Provide the [X, Y] coordinate of the cell's center where the given text is located.  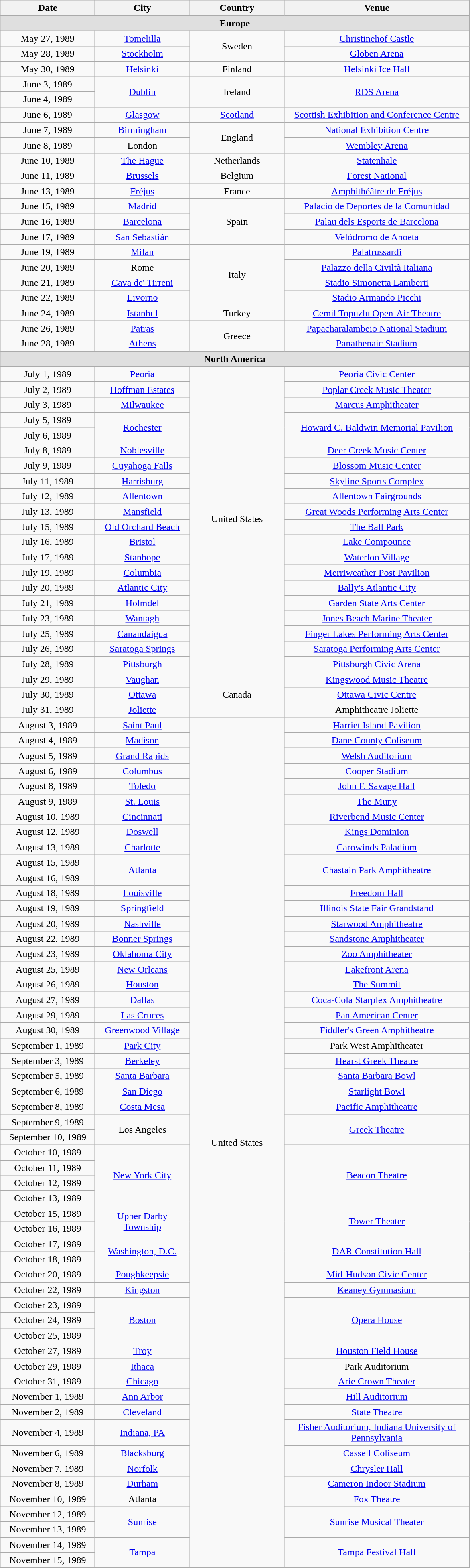
July 26, 1989 [48, 649]
Stadio Armando Picchi [377, 298]
Milan [142, 252]
Cuyahoga Falls [142, 466]
June 16, 1989 [48, 222]
Ann Arbor [142, 1396]
October 22, 1989 [48, 1290]
September 8, 1989 [48, 1107]
June 7, 1989 [48, 130]
Starlight Bowl [377, 1091]
Berkeley [142, 1061]
Athens [142, 344]
July 6, 1989 [48, 435]
Pacific Amphitheatre [377, 1107]
St. Louis [142, 801]
August 29, 1989 [48, 1015]
November 13, 1989 [48, 1530]
Pittsburgh Civic Arena [377, 664]
Merriweather Post Pavilion [377, 573]
Park Auditorium [377, 1366]
Nashville [142, 923]
New Orleans [142, 969]
June 26, 1989 [48, 328]
Statenhale [377, 160]
Dane County Coliseum [377, 741]
July 9, 1989 [48, 466]
November 12, 1989 [48, 1514]
Mid-Hudson Civic Center [377, 1275]
Netherlands [237, 160]
June 21, 1989 [48, 283]
Chastain Park Amphitheatre [377, 870]
Cava de' Tirreni [142, 283]
Arie Crown Theater [377, 1381]
Sweden [237, 46]
Velódromo de Anoeta [377, 237]
London [142, 145]
August 12, 1989 [48, 832]
July 29, 1989 [48, 680]
October 20, 1989 [48, 1275]
Harrisburg [142, 481]
Pittsburgh [142, 664]
France [237, 191]
Fox Theatre [377, 1499]
Chrysler Hall [377, 1469]
Finger Lakes Performing Arts Center [377, 633]
August 3, 1989 [48, 725]
July 25, 1989 [48, 633]
Stockholm [142, 54]
Toledo [142, 786]
October 27, 1989 [48, 1351]
Turkey [237, 313]
July 8, 1989 [48, 451]
Bally's Atlantic City [377, 588]
Howard C. Baldwin Memorial Pavilion [377, 427]
Palacio de Deportes de la Comunidad [377, 206]
September 10, 1989 [48, 1137]
October 18, 1989 [48, 1259]
Stadio Simonetta Lamberti [377, 283]
October 23, 1989 [48, 1305]
Fréjus [142, 191]
November 15, 1989 [48, 1560]
October 31, 1989 [48, 1381]
Papacharalambeio National Stadium [377, 328]
Sunrise Musical Theater [377, 1522]
Birmingham [142, 130]
Blacksburg [142, 1453]
June 28, 1989 [48, 344]
Date [48, 8]
November 2, 1989 [48, 1412]
Park City [142, 1046]
Cemil Topuzlu Open-Air Theatre [377, 313]
Durham [142, 1484]
Italy [237, 275]
Atlantic City [142, 588]
September 5, 1989 [48, 1076]
May 27, 1989 [48, 38]
Bonner Springs [142, 939]
September 1, 1989 [48, 1046]
The Hague [142, 160]
August 15, 1989 [48, 862]
John F. Savage Hall [377, 786]
Riverbend Music Center [377, 817]
November 14, 1989 [48, 1545]
Cassell Coliseum [377, 1453]
November 10, 1989 [48, 1499]
Cooper Stadium [377, 771]
June 24, 1989 [48, 313]
Houston [142, 985]
June 15, 1989 [48, 206]
November 1, 1989 [48, 1396]
Brussels [142, 176]
Noblesville [142, 451]
Helsinki [142, 69]
July 28, 1989 [48, 664]
Scotland [237, 115]
Rome [142, 267]
Beacon Theatre [377, 1175]
August 8, 1989 [48, 786]
August 18, 1989 [48, 893]
August 6, 1989 [48, 771]
Canada [237, 695]
October 24, 1989 [48, 1320]
Spain [237, 222]
August 13, 1989 [48, 847]
July 1, 1989 [48, 374]
August 10, 1989 [48, 817]
November 4, 1989 [48, 1433]
Fisher Auditorium, Indiana University of Pennsylvania [377, 1433]
Oklahoma City [142, 954]
August 16, 1989 [48, 878]
September 3, 1989 [48, 1061]
England [237, 138]
Poughkeepsie [142, 1275]
August 30, 1989 [48, 1030]
Saratoga Springs [142, 649]
October 10, 1989 [48, 1152]
Los Angeles [142, 1129]
July 13, 1989 [48, 512]
Costa Mesa [142, 1107]
August 25, 1989 [48, 969]
Milwaukee [142, 405]
October 11, 1989 [48, 1168]
Peoria Civic Center [377, 374]
Tampa Festival Hall [377, 1552]
DAR Constitution Hall [377, 1252]
August 26, 1989 [48, 985]
Zoo Amphitheater [377, 954]
Charlotte [142, 847]
June 3, 1989 [48, 84]
Columbus [142, 771]
Allentown Fairgrounds [377, 496]
New York City [142, 1175]
Las Cruces [142, 1015]
Welsh Auditorium [377, 756]
Greece [237, 336]
August 19, 1989 [48, 908]
Helsinki Ice Hall [377, 69]
City [142, 8]
Marcus Amphitheater [377, 405]
June 4, 1989 [48, 99]
Lakefront Arena [377, 969]
Great Woods Performing Arts Center [377, 512]
June 13, 1989 [48, 191]
October 12, 1989 [48, 1183]
November 6, 1989 [48, 1453]
Blossom Music Center [377, 466]
Cameron Indoor Stadium [377, 1484]
Canandaigua [142, 633]
October 15, 1989 [48, 1214]
July 31, 1989 [48, 710]
Saint Paul [142, 725]
June 17, 1989 [48, 237]
Madrid [142, 206]
Globen Arena [377, 54]
September 6, 1989 [48, 1091]
July 2, 1989 [48, 389]
Christinehof Castle [377, 38]
Kingston [142, 1290]
Kings Dominion [377, 832]
Keaney Gymnasium [377, 1290]
Troy [142, 1351]
Sandstone Amphitheater [377, 939]
Deer Creek Music Center [377, 451]
Doswell [142, 832]
October 17, 1989 [48, 1244]
Cincinnati [142, 817]
Venue [377, 8]
Springfield [142, 908]
Holmdel [142, 603]
Ithaca [142, 1366]
RDS Arena [377, 92]
Mansfield [142, 512]
Hearst Greek Theatre [377, 1061]
Patras [142, 328]
Palazzo della Civiltà Italiana [377, 267]
July 3, 1989 [48, 405]
July 23, 1989 [48, 618]
Poplar Creek Music Theater [377, 389]
July 16, 1989 [48, 542]
Stanhope [142, 557]
The Summit [377, 985]
Upper Darby Township [142, 1221]
July 20, 1989 [48, 588]
State Theatre [377, 1412]
Norfolk [142, 1469]
The Ball Park [377, 527]
Kingswood Music Theatre [377, 680]
Istanbul [142, 313]
July 17, 1989 [48, 557]
Finland [237, 69]
Amphithéâtre de Fréjus [377, 191]
Forest National [377, 176]
November 8, 1989 [48, 1484]
Europe [235, 23]
October 29, 1989 [48, 1366]
Hoffman Estates [142, 389]
July 12, 1989 [48, 496]
August 20, 1989 [48, 923]
Tampa [142, 1552]
Freedom Hall [377, 893]
Hill Auditorium [377, 1396]
Santa Barbara Bowl [377, 1076]
Ottawa [142, 695]
Santa Barbara [142, 1076]
Joliette [142, 710]
June 11, 1989 [48, 176]
Grand Rapids [142, 756]
Opera House [377, 1320]
Lake Compounce [377, 542]
June 10, 1989 [48, 160]
October 25, 1989 [48, 1335]
Tower Theater [377, 1221]
Boston [142, 1320]
San Sebastián [142, 237]
July 19, 1989 [48, 573]
November 7, 1989 [48, 1469]
Illinois State Fair Grandstand [377, 908]
Palatrussardi [377, 252]
Barcelona [142, 222]
June 6, 1989 [48, 115]
Wembley Arena [377, 145]
July 30, 1989 [48, 695]
July 11, 1989 [48, 481]
Country [237, 8]
June 8, 1989 [48, 145]
May 30, 1989 [48, 69]
The Muny [377, 801]
Park West Amphitheater [377, 1046]
Belgium [237, 176]
Carowinds Paladium [377, 847]
September 9, 1989 [48, 1122]
October 13, 1989 [48, 1198]
Peoria [142, 374]
June 19, 1989 [48, 252]
Allentown [142, 496]
Ottawa Civic Centre [377, 695]
July 5, 1989 [48, 420]
Cleveland [142, 1412]
Dublin [142, 92]
Glasgow [142, 115]
Coca-Cola Starplex Amphitheatre [377, 1000]
June 22, 1989 [48, 298]
Skyline Sports Complex [377, 481]
Waterloo Village [377, 557]
Greenwood Village [142, 1030]
Garden State Arts Center [377, 603]
Old Orchard Beach [142, 527]
Starwood Amphitheatre [377, 923]
Tomelilla [142, 38]
Livorno [142, 298]
August 4, 1989 [48, 741]
Ireland [237, 92]
Dallas [142, 1000]
North America [235, 359]
Fiddler's Green Amphitheatre [377, 1030]
Chicago [142, 1381]
Amphitheatre Joliette [377, 710]
Vaughan [142, 680]
Panathenaic Stadium [377, 344]
Madison [142, 741]
Palau dels Esports de Barcelona [377, 222]
August 23, 1989 [48, 954]
October 16, 1989 [48, 1229]
August 5, 1989 [48, 756]
July 15, 1989 [48, 527]
Bristol [142, 542]
June 20, 1989 [48, 267]
Columbia [142, 573]
August 9, 1989 [48, 801]
Houston Field House [377, 1351]
Saratoga Performing Arts Center [377, 649]
Harriet Island Pavilion [377, 725]
August 22, 1989 [48, 939]
August 27, 1989 [48, 1000]
Jones Beach Marine Theater [377, 618]
July 21, 1989 [48, 603]
San Diego [142, 1091]
Rochester [142, 427]
Louisville [142, 893]
National Exhibition Centre [377, 130]
May 28, 1989 [48, 54]
Greek Theatre [377, 1129]
Indiana, PA [142, 1433]
Sunrise [142, 1522]
Pan American Center [377, 1015]
Washington, D.C. [142, 1252]
Scottish Exhibition and Conference Centre [377, 115]
Wantagh [142, 618]
